Return (X, Y) of the center of cell containing provided text 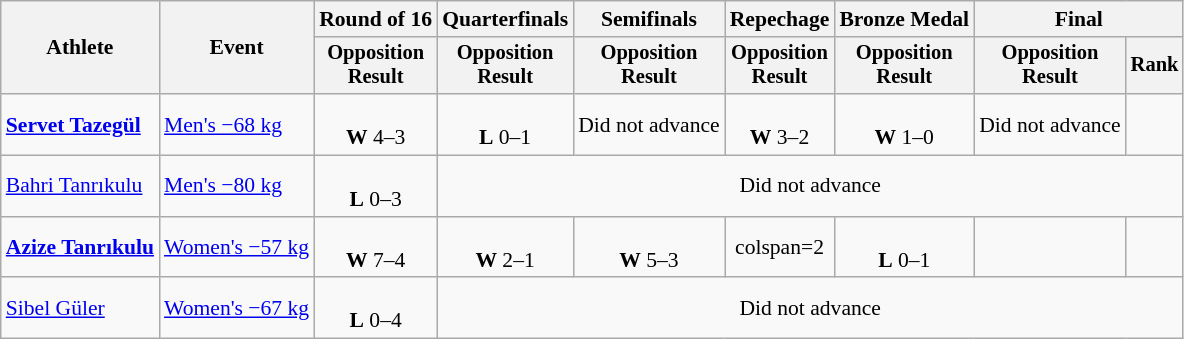
W 5–3 (649, 248)
colspan=2 (780, 248)
Athlete (80, 48)
L 0–4 (376, 308)
L 0–3 (376, 186)
W 2–1 (505, 248)
Men's −80 kg (236, 186)
W 1–0 (904, 124)
Servet Tazegül (80, 124)
Women's −57 kg (236, 248)
W 3–2 (780, 124)
Women's −67 kg (236, 308)
Rank (1155, 66)
W 4–3 (376, 124)
Round of 16 (376, 19)
Quarterfinals (505, 19)
Azize Tanrıkulu (80, 248)
Semifinals (649, 19)
Bahri Tanrıkulu (80, 186)
W 7–4 (376, 248)
Bronze Medal (904, 19)
Event (236, 48)
Men's −68 kg (236, 124)
Sibel Güler (80, 308)
Repechage (780, 19)
Final (1078, 19)
